Return the (x, y) coordinate for the center point of the cell that contains the specified text.  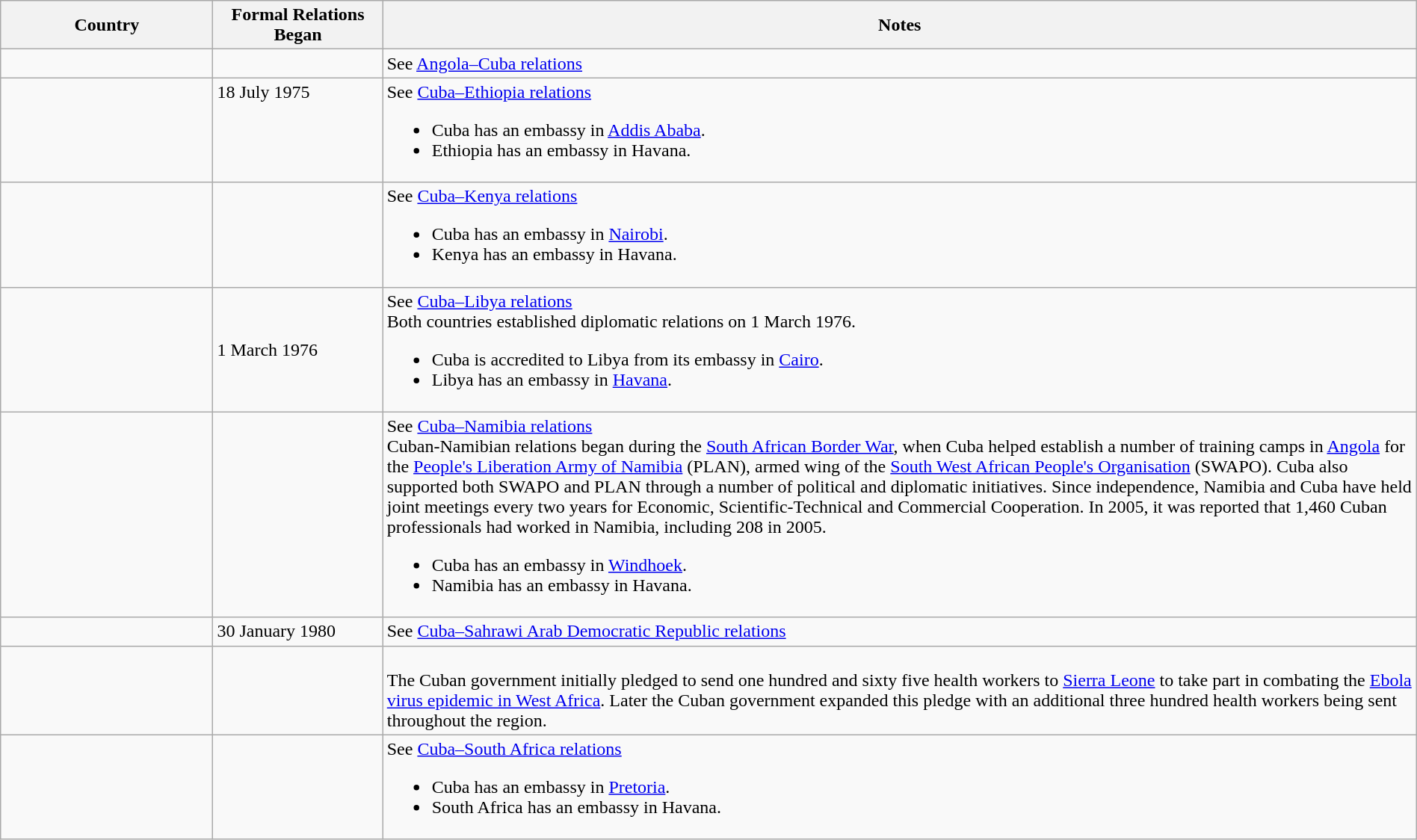
See Angola–Cuba relations (900, 64)
See Cuba–Kenya relationsCuba has an embassy in Nairobi.Kenya has an embassy in Havana. (900, 235)
See Cuba–Ethiopia relationsCuba has an embassy in Addis Ababa.Ethiopia has an embassy in Havana. (900, 130)
Country (107, 25)
1 March 1976 (297, 350)
18 July 1975 (297, 130)
See Cuba–Sahrawi Arab Democratic Republic relations (900, 631)
Formal Relations Began (297, 25)
Notes (900, 25)
See Cuba–South Africa relationsCuba has an embassy in Pretoria.South Africa has an embassy in Havana. (900, 787)
30 January 1980 (297, 631)
